Determine the [X, Y] coordinate at the center of the cell enclosing the given text.  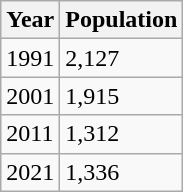
1,312 [122, 134]
1991 [30, 58]
2,127 [122, 58]
Year [30, 20]
Population [122, 20]
1,336 [122, 172]
2001 [30, 96]
2011 [30, 134]
2021 [30, 172]
1,915 [122, 96]
